For the text-containing cell, return its midpoint in (X, Y) coordinate format. 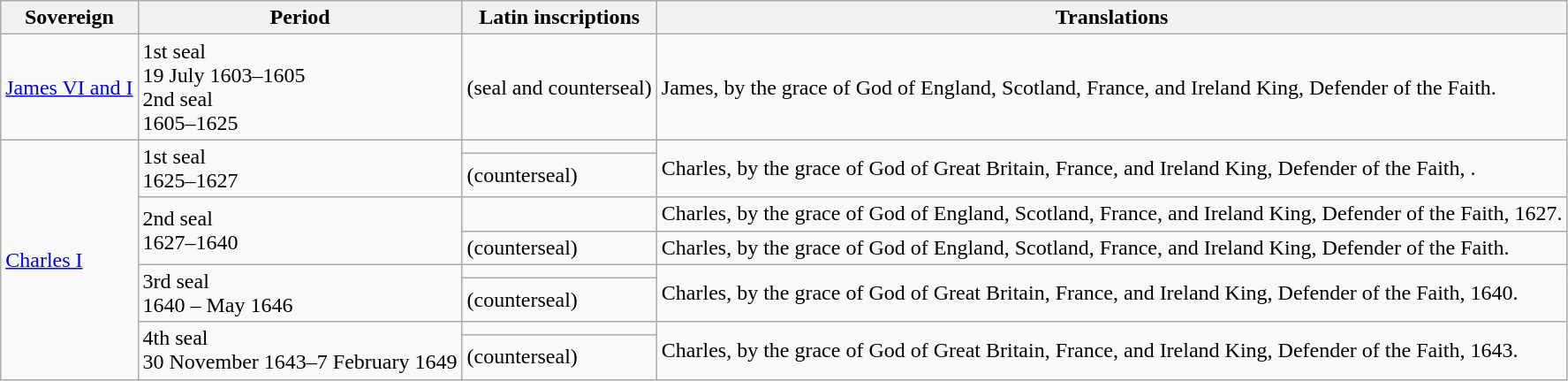
Charles, by the grace of God of Great Britain, France, and Ireland King, Defender of the Faith, 1640. (1111, 293)
Charles, by the grace of God of England, Scotland, France, and Ireland King, Defender of the Faith, 1627. (1111, 214)
James VI and I (69, 87)
James, by the grace of God of England, Scotland, France, and Ireland King, Defender of the Faith. (1111, 87)
(seal and counterseal) (559, 87)
1st seal19 July 1603–16052nd seal1605–1625 (300, 87)
4th seal30 November 1643–7 February 1649 (300, 350)
Charles, by the grace of God of Great Britain, France, and Ireland King, Defender of the Faith, 1643. (1111, 350)
Charles I (69, 260)
1st seal1625–1627 (300, 168)
2nd seal1627–1640 (300, 231)
Period (300, 18)
Sovereign (69, 18)
Latin inscriptions (559, 18)
Translations (1111, 18)
3rd seal1640 – May 1646 (300, 293)
Charles, by the grace of God of Great Britain, France, and Ireland King, Defender of the Faith, . (1111, 168)
Charles, by the grace of God of England, Scotland, France, and Ireland King, Defender of the Faith. (1111, 248)
